Provide the [x, y] coordinate of the cell's center where the given text is located.  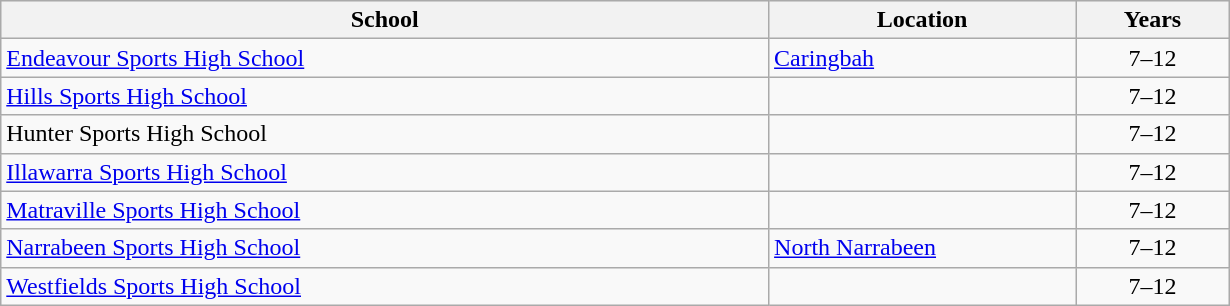
Hunter Sports High School [385, 134]
Caringbah [922, 58]
Westfields Sports High School [385, 286]
Hills Sports High School [385, 96]
Location [922, 20]
Illawarra Sports High School [385, 172]
Endeavour Sports High School [385, 58]
North Narrabeen [922, 248]
School [385, 20]
Matraville Sports High School [385, 210]
Narrabeen Sports High School [385, 248]
Years [1153, 20]
